Search for the cell housing the specified text and yield its (x, y) center coordinate. 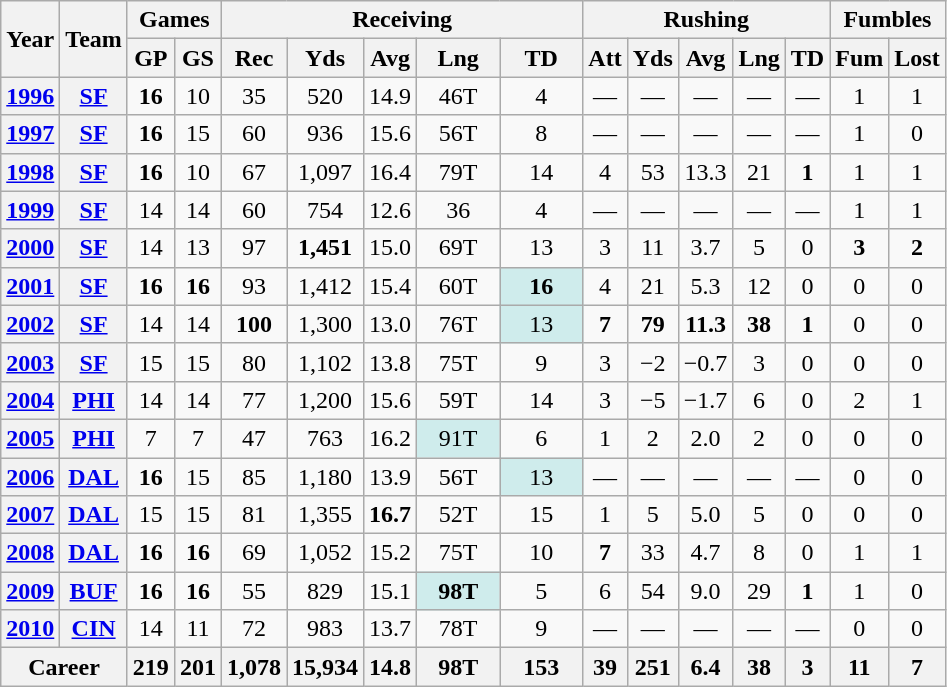
251 (652, 667)
Lost (917, 58)
153 (542, 667)
13.8 (390, 362)
13.0 (390, 324)
2010 (30, 629)
46T (458, 96)
1997 (30, 134)
Receiving (402, 20)
1,451 (326, 248)
12.6 (390, 210)
16.7 (390, 515)
16.2 (390, 438)
Year (30, 39)
54 (652, 591)
2000 (30, 248)
59T (458, 400)
1,052 (326, 553)
754 (326, 210)
79 (652, 324)
Games (174, 20)
CIN (94, 629)
91T (458, 438)
6.4 (706, 667)
2006 (30, 477)
1998 (30, 172)
78T (458, 629)
763 (326, 438)
−0.7 (706, 362)
97 (254, 248)
Rec (254, 58)
5.0 (706, 515)
13.3 (706, 172)
2008 (30, 553)
85 (254, 477)
Fumbles (888, 20)
936 (326, 134)
15.2 (390, 553)
11.3 (706, 324)
2003 (30, 362)
1,355 (326, 515)
9.0 (706, 591)
55 (254, 591)
−1.7 (706, 400)
67 (254, 172)
60T (458, 286)
80 (254, 362)
72 (254, 629)
93 (254, 286)
2007 (30, 515)
15.4 (390, 286)
81 (254, 515)
2001 (30, 286)
829 (326, 591)
76T (458, 324)
47 (254, 438)
Team (94, 39)
14.8 (390, 667)
69T (458, 248)
33 (652, 553)
100 (254, 324)
35 (254, 96)
−5 (652, 400)
5.3 (706, 286)
2002 (30, 324)
36 (458, 210)
Fum (860, 58)
15.0 (390, 248)
13.7 (390, 629)
15.1 (390, 591)
79T (458, 172)
13.9 (390, 477)
GP (150, 58)
1,200 (326, 400)
Att (605, 58)
2009 (30, 591)
1999 (30, 210)
1,078 (254, 667)
15,934 (326, 667)
1,097 (326, 172)
77 (254, 400)
1,180 (326, 477)
GS (198, 58)
520 (326, 96)
1996 (30, 96)
53 (652, 172)
69 (254, 553)
219 (150, 667)
1,102 (326, 362)
52T (458, 515)
201 (198, 667)
1,412 (326, 286)
39 (605, 667)
2.0 (706, 438)
29 (759, 591)
983 (326, 629)
12 (759, 286)
2005 (30, 438)
Career (64, 667)
3.7 (706, 248)
16.4 (390, 172)
Rushing (706, 20)
2004 (30, 400)
1,300 (326, 324)
BUF (94, 591)
14.9 (390, 96)
−2 (652, 362)
4.7 (706, 553)
